Extract the (X, Y) coordinate from the center of the cell holding the provided text.  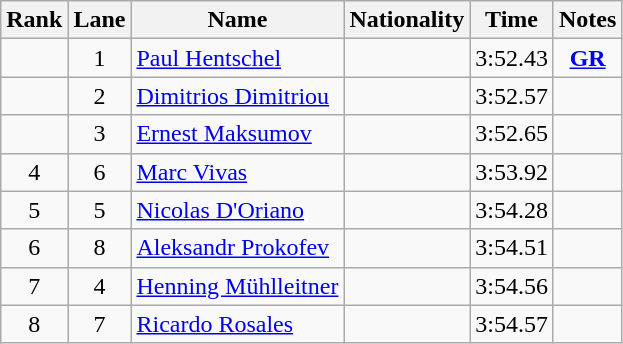
1 (100, 58)
Aleksandr Prokofev (238, 248)
Henning Mühlleitner (238, 286)
3:54.51 (512, 248)
Time (512, 20)
2 (100, 96)
3:52.65 (512, 134)
Paul Hentschel (238, 58)
Lane (100, 20)
GR (587, 58)
3:52.43 (512, 58)
Ricardo Rosales (238, 324)
Name (238, 20)
Ernest Maksumov (238, 134)
3:54.57 (512, 324)
Notes (587, 20)
3 (100, 134)
Rank (34, 20)
Nicolas D'Oriano (238, 210)
3:54.56 (512, 286)
3:54.28 (512, 210)
Dimitrios Dimitriou (238, 96)
3:52.57 (512, 96)
Nationality (407, 20)
Marc Vivas (238, 172)
3:53.92 (512, 172)
